Find where the given text appears and provide that cell's center as [X, Y] coordinate. 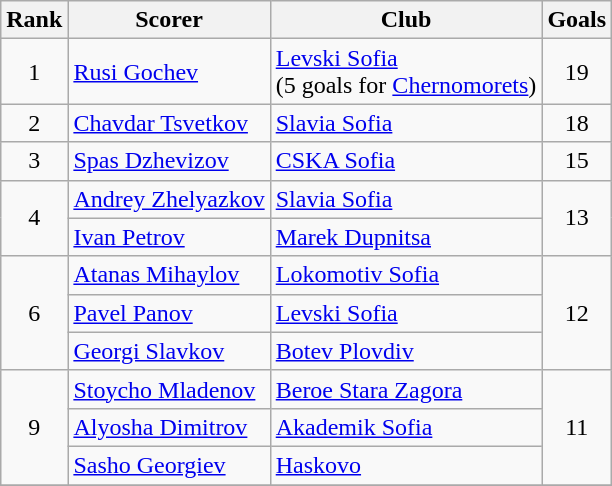
Atanas Mihaylov [169, 275]
Goals [577, 20]
Akademik Sofia [406, 427]
Lokomotiv Sofia [406, 275]
Pavel Panov [169, 313]
6 [34, 313]
CSKA Sofia [406, 161]
2 [34, 123]
3 [34, 161]
Alyosha Dimitrov [169, 427]
9 [34, 427]
Beroe Stara Zagora [406, 389]
Club [406, 20]
Levski Sofia(5 goals for Chernomorets) [406, 72]
Scorer [169, 20]
18 [577, 123]
Stoycho Mladenov [169, 389]
Haskovo [406, 465]
11 [577, 427]
1 [34, 72]
Levski Sofia [406, 313]
Spas Dzhevizov [169, 161]
Botev Plovdiv [406, 351]
Rusi Gochev [169, 72]
4 [34, 218]
Georgi Slavkov [169, 351]
19 [577, 72]
12 [577, 313]
Ivan Petrov [169, 237]
Andrey Zhelyazkov [169, 199]
13 [577, 218]
15 [577, 161]
Rank [34, 20]
Sasho Georgiev [169, 465]
Marek Dupnitsa [406, 237]
Chavdar Tsvetkov [169, 123]
